Identify which cell holds the provided text, then report its (X, Y) central coordinate. 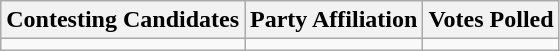
Contesting Candidates (123, 20)
Party Affiliation (334, 20)
Votes Polled (491, 20)
